Scan for the cell matching the given text and deliver its [x, y] coordinate at center. 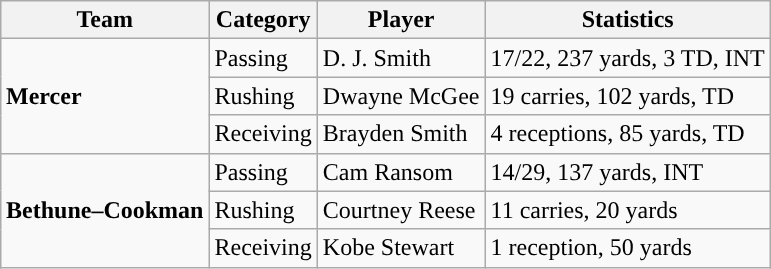
Player [401, 20]
17/22, 237 yards, 3 TD, INT [628, 58]
Dwayne McGee [401, 96]
Courtney Reese [401, 210]
Statistics [628, 20]
19 carries, 102 yards, TD [628, 96]
D. J. Smith [401, 58]
Category [263, 20]
14/29, 137 yards, INT [628, 172]
Brayden Smith [401, 134]
Team [105, 20]
Kobe Stewart [401, 248]
Cam Ransom [401, 172]
1 reception, 50 yards [628, 248]
Mercer [105, 96]
Bethune–Cookman [105, 210]
11 carries, 20 yards [628, 210]
4 receptions, 85 yards, TD [628, 134]
